Scan for the cell matching the given text and deliver its [x, y] coordinate at center. 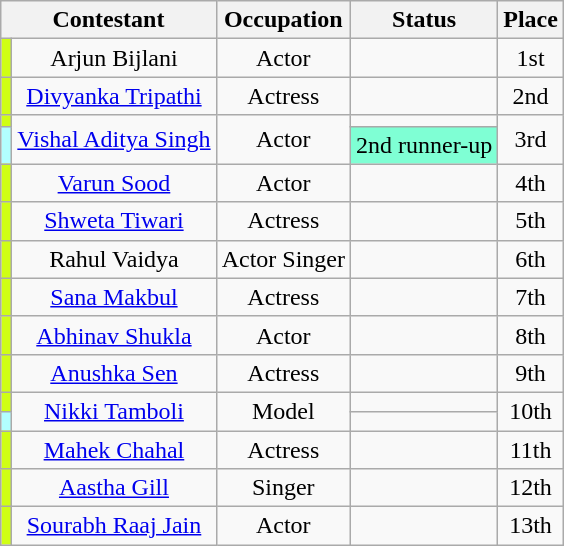
2nd [531, 96]
Anushka Sen [114, 373]
1st [531, 58]
7th [531, 297]
13th [531, 526]
8th [531, 335]
9th [531, 373]
6th [531, 259]
Vishal Aditya Singh [114, 140]
Arjun Bijlani [114, 58]
Nikki Tamboli [114, 411]
4th [531, 183]
11th [531, 449]
Aastha Gill [114, 488]
5th [531, 221]
Divyanka Tripathi [114, 96]
Contestant [108, 20]
Place [531, 20]
Rahul Vaidya [114, 259]
Occupation [283, 20]
2nd runner-up [424, 145]
Mahek Chahal [114, 449]
Actor Singer [283, 259]
Abhinav Shukla [114, 335]
Shweta Tiwari [114, 221]
Singer [283, 488]
Varun Sood [114, 183]
Model [283, 411]
Sana Makbul [114, 297]
Status [424, 20]
3rd [531, 140]
Sourabh Raaj Jain [114, 526]
12th [531, 488]
10th [531, 411]
